Return the [X, Y] coordinate for the center point of the cell that contains the specified text.  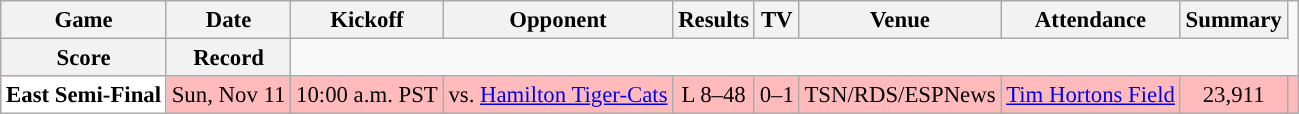
23,911 [1234, 95]
10:00 a.m. PST [367, 95]
East Semi-Final [84, 95]
vs. Hamilton Tiger-Cats [558, 95]
Summary [1234, 20]
Kickoff [367, 20]
TSN/RDS/ESPNews [900, 95]
L 8–48 [714, 95]
Game [84, 20]
Attendance [1090, 20]
Tim Hortons Field [1090, 95]
Opponent [558, 20]
Venue [900, 20]
Date [228, 20]
Sun, Nov 11 [228, 95]
TV [776, 20]
Score [84, 58]
Record [228, 58]
0–1 [776, 95]
Results [714, 20]
